Identify which cell holds the provided text, then report its (X, Y) central coordinate. 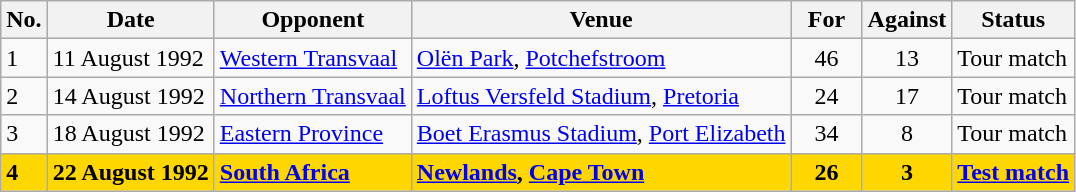
2 (24, 96)
1 (24, 58)
4 (24, 172)
Western Transvaal (312, 58)
Northern Transvaal (312, 96)
26 (826, 172)
For (826, 20)
14 August 1992 (130, 96)
Boet Erasmus Stadium, Port Elizabeth (601, 134)
18 August 1992 (130, 134)
24 (826, 96)
Against (907, 20)
46 (826, 58)
34 (826, 134)
Loftus Versfeld Stadium, Pretoria (601, 96)
11 August 1992 (130, 58)
8 (907, 134)
Date (130, 20)
South Africa (312, 172)
Venue (601, 20)
22 August 1992 (130, 172)
13 (907, 58)
Test match (1014, 172)
Newlands, Cape Town (601, 172)
Eastern Province (312, 134)
17 (907, 96)
Status (1014, 20)
Opponent (312, 20)
No. (24, 20)
Olën Park, Potchefstroom (601, 58)
